Scan for the cell matching the given text and deliver its [x, y] coordinate at center. 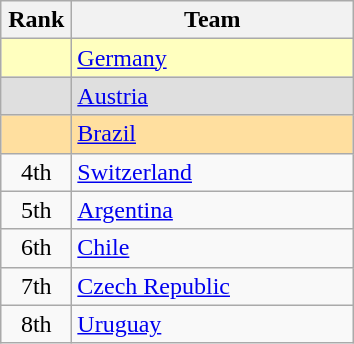
4th [36, 172]
Argentina [212, 210]
7th [36, 286]
Brazil [212, 134]
5th [36, 210]
Austria [212, 96]
6th [36, 248]
Germany [212, 58]
Rank [36, 20]
8th [36, 324]
Uruguay [212, 324]
Chile [212, 248]
Team [212, 20]
Czech Republic [212, 286]
Switzerland [212, 172]
